Capture the cell that displays the provided text and extract its (X, Y) central coordinate. 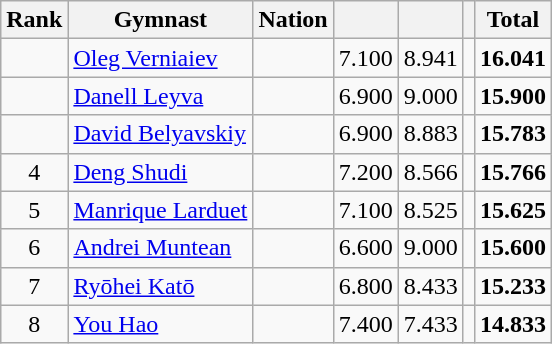
15.900 (512, 96)
4 (34, 172)
15.600 (512, 248)
7.200 (366, 172)
8.941 (430, 58)
8 (34, 324)
14.833 (512, 324)
6.800 (366, 286)
Gymnast (160, 20)
Manrique Larduet (160, 210)
Danell Leyva (160, 96)
6 (34, 248)
David Belyavskiy (160, 134)
Oleg Verniaiev (160, 58)
7.400 (366, 324)
7 (34, 286)
16.041 (512, 58)
8.883 (430, 134)
5 (34, 210)
Nation (293, 20)
Total (512, 20)
15.766 (512, 172)
6.600 (366, 248)
Deng Shudi (160, 172)
Rank (34, 20)
15.625 (512, 210)
Ryōhei Katō (160, 286)
You Hao (160, 324)
8.566 (430, 172)
15.233 (512, 286)
8.525 (430, 210)
15.783 (512, 134)
Andrei Muntean (160, 248)
8.433 (430, 286)
7.433 (430, 324)
